For the text-containing cell, return its midpoint in [X, Y] coordinate format. 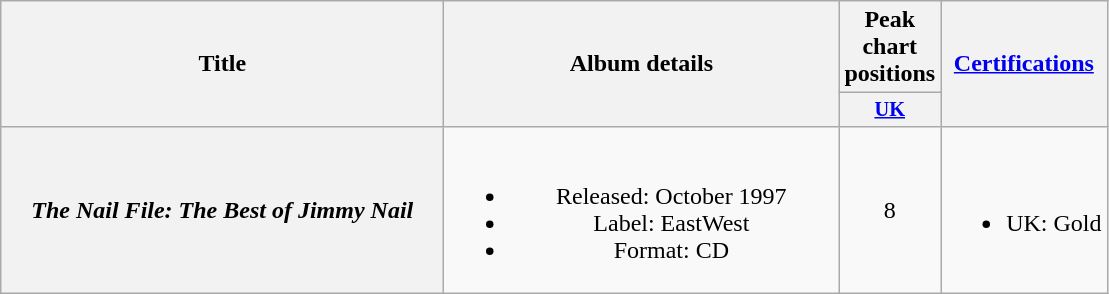
Certifications [1024, 64]
The Nail File: The Best of Jimmy Nail [222, 210]
8 [890, 210]
Released: October 1997Label: EastWestFormat: CD [642, 210]
Title [222, 64]
Peak chart positions [890, 47]
Album details [642, 64]
UK: Gold [1024, 210]
UK [890, 110]
